Extract the (X, Y) coordinate from the center of the cell holding the provided text.  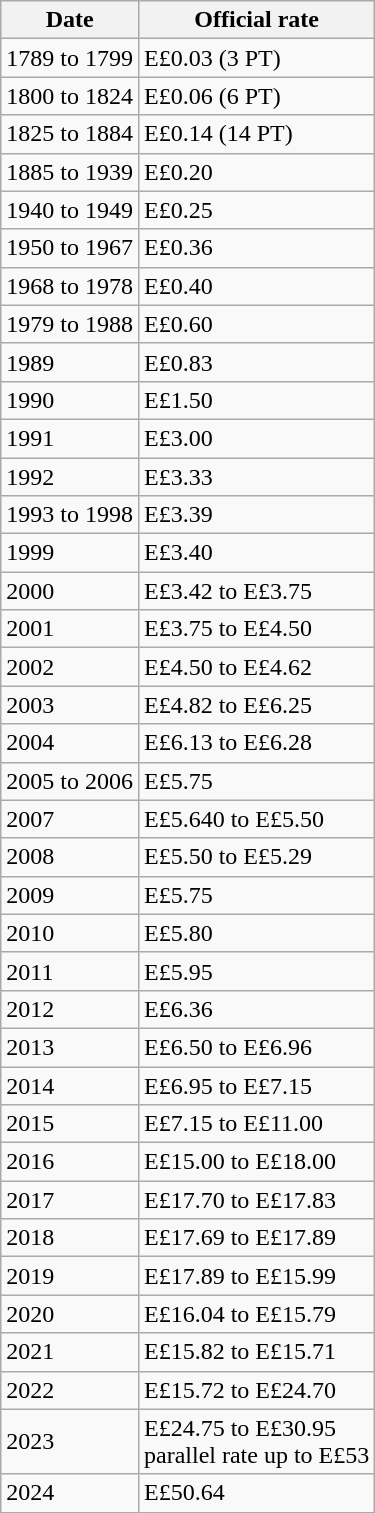
E£6.36 (256, 1009)
E£17.89 to E£15.99 (256, 1276)
1885 to 1939 (70, 172)
1999 (70, 553)
2019 (70, 1276)
Date (70, 20)
E£3.75 to E£4.50 (256, 629)
1992 (70, 477)
2021 (70, 1352)
2000 (70, 591)
2012 (70, 1009)
E£7.15 to E£11.00 (256, 1124)
1825 to 1884 (70, 134)
1989 (70, 362)
2022 (70, 1390)
E£0.25 (256, 210)
2016 (70, 1162)
2007 (70, 819)
E£15.82 to E£15.71 (256, 1352)
2023 (70, 1442)
E£17.69 to E£17.89 (256, 1238)
E£0.83 (256, 362)
E£3.33 (256, 477)
E£3.00 (256, 438)
2018 (70, 1238)
E£0.60 (256, 324)
E£16.04 to E£15.79 (256, 1314)
2020 (70, 1314)
E£5.95 (256, 971)
1800 to 1824 (70, 96)
2004 (70, 743)
1950 to 1967 (70, 248)
2011 (70, 971)
E£3.39 (256, 515)
E£17.70 to E£17.83 (256, 1200)
E£3.40 (256, 553)
1991 (70, 438)
E£5.50 to E£5.29 (256, 857)
1979 to 1988 (70, 324)
2009 (70, 895)
E£15.00 to E£18.00 (256, 1162)
E£0.40 (256, 286)
1993 to 1998 (70, 515)
E£24.75 to E£30.95parallel rate up to E£53 (256, 1442)
E£15.72 to E£24.70 (256, 1390)
2017 (70, 1200)
2013 (70, 1047)
2015 (70, 1124)
E£4.50 to E£4.62 (256, 667)
2014 (70, 1085)
2005 to 2006 (70, 781)
1968 to 1978 (70, 286)
E£0.03 (3 PT) (256, 58)
2002 (70, 667)
E£1.50 (256, 400)
1940 to 1949 (70, 210)
E£6.50 to E£6.96 (256, 1047)
E£0.14 (14 PT) (256, 134)
2008 (70, 857)
E£5.640 to E£5.50 (256, 819)
E£3.42 to E£3.75 (256, 591)
Official rate (256, 20)
2001 (70, 629)
1990 (70, 400)
E£6.13 to E£6.28 (256, 743)
E£6.95 to E£7.15 (256, 1085)
E£0.06 (6 PT) (256, 96)
E£0.36 (256, 248)
1789 to 1799 (70, 58)
E£5.80 (256, 933)
E£50.64 (256, 1493)
2003 (70, 705)
E£0.20 (256, 172)
E£4.82 to E£6.25 (256, 705)
2010 (70, 933)
2024 (70, 1493)
